For the text-containing cell, return its midpoint in (x, y) coordinate format. 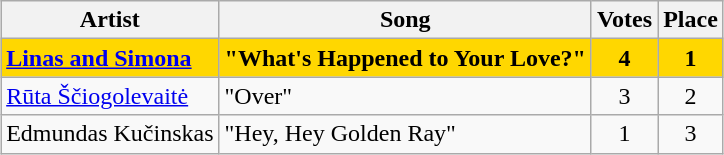
"What's Happened to Your Love?" (405, 58)
Place (691, 20)
Rūta Ščiogolevaitė (110, 96)
"Over" (405, 96)
4 (624, 58)
"Hey, Hey Golden Ray" (405, 134)
Edmundas Kučinskas (110, 134)
Song (405, 20)
Linas and Simona (110, 58)
Votes (624, 20)
2 (691, 96)
Artist (110, 20)
